Determine the [X, Y] coordinate at the center of the cell enclosing the given text.  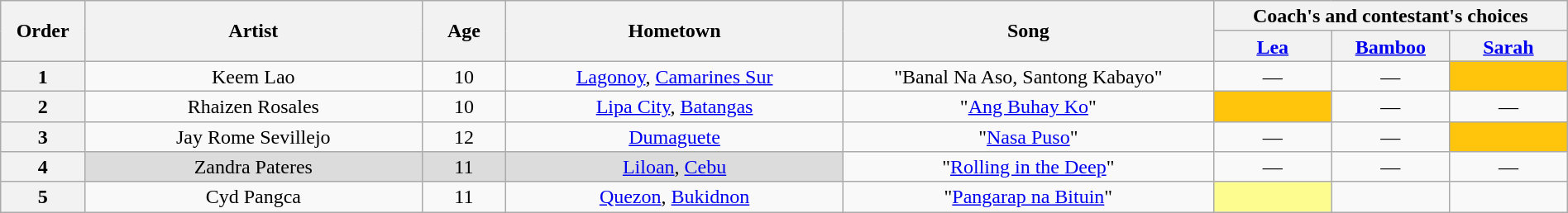
Liloan, Cebu [675, 167]
"Ang Buhay Ko" [1028, 106]
Dumaguete [675, 137]
2 [43, 106]
4 [43, 167]
Order [43, 31]
Rhaizen Rosales [253, 106]
"Banal Na Aso, Santong Kabayo" [1028, 76]
12 [464, 137]
Song [1028, 31]
5 [43, 196]
3 [43, 137]
1 [43, 76]
Lea [1272, 46]
"Rolling in the Deep" [1028, 167]
Quezon, Bukidnon [675, 196]
Sarah [1508, 46]
Cyd Pangca [253, 196]
Coach's and contestant's choices [1390, 17]
Lagonoy, Camarines Sur [675, 76]
Jay Rome Sevillejo [253, 137]
Artist [253, 31]
Zandra Pateres [253, 167]
Lipa City, Batangas [675, 106]
Keem Lao [253, 76]
Hometown [675, 31]
"Nasa Puso" [1028, 137]
"Pangarap na Bituin" [1028, 196]
Age [464, 31]
Bamboo [1391, 46]
